Provide the [X, Y] coordinate of the cell's center where the given text is located.  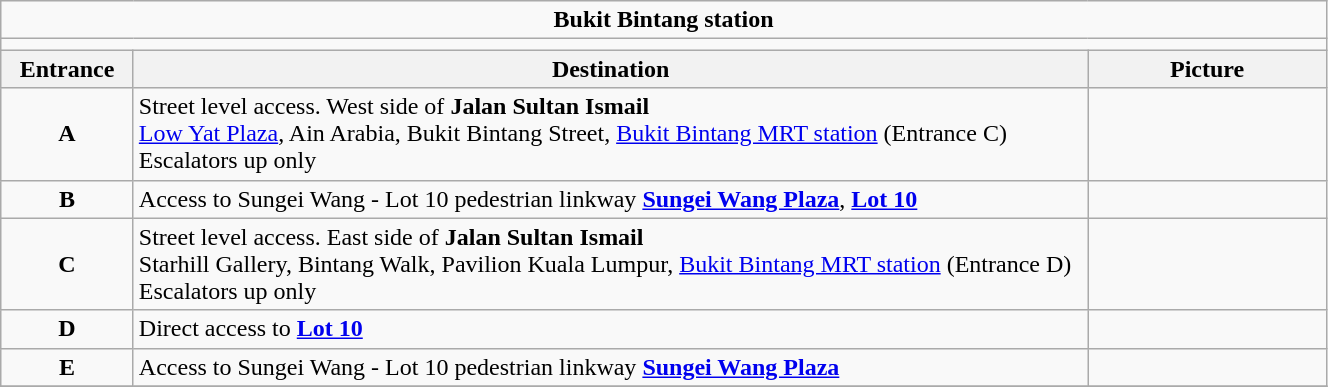
D [68, 329]
Access to Sungei Wang - Lot 10 pedestrian linkway Sungei Wang Plaza [610, 367]
Access to Sungei Wang - Lot 10 pedestrian linkway Sungei Wang Plaza, Lot 10 [610, 199]
C [68, 264]
Entrance [68, 69]
A [68, 134]
Destination [610, 69]
Bukit Bintang station [664, 20]
E [68, 367]
B [68, 199]
Direct access to Lot 10 [610, 329]
Picture [1208, 69]
